Locate the cell with the specified text and output its (x, y) center coordinate. 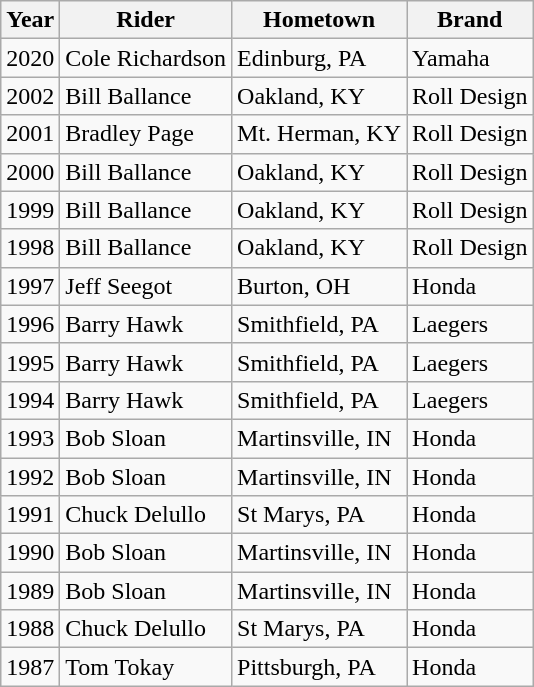
1998 (30, 248)
Mt. Herman, KY (320, 134)
1990 (30, 553)
Cole Richardson (146, 58)
1999 (30, 210)
1987 (30, 667)
Rider (146, 20)
1996 (30, 324)
1994 (30, 400)
Yamaha (470, 58)
1989 (30, 591)
Brand (470, 20)
1997 (30, 286)
Burton, OH (320, 286)
Pittsburgh, PA (320, 667)
1993 (30, 438)
2001 (30, 134)
Edinburg, PA (320, 58)
Year (30, 20)
Jeff Seegot (146, 286)
2000 (30, 172)
1992 (30, 477)
2002 (30, 96)
Hometown (320, 20)
1991 (30, 515)
2020 (30, 58)
Tom Tokay (146, 667)
Bradley Page (146, 134)
1988 (30, 629)
1995 (30, 362)
